Identify which cell holds the provided text, then report its (X, Y) central coordinate. 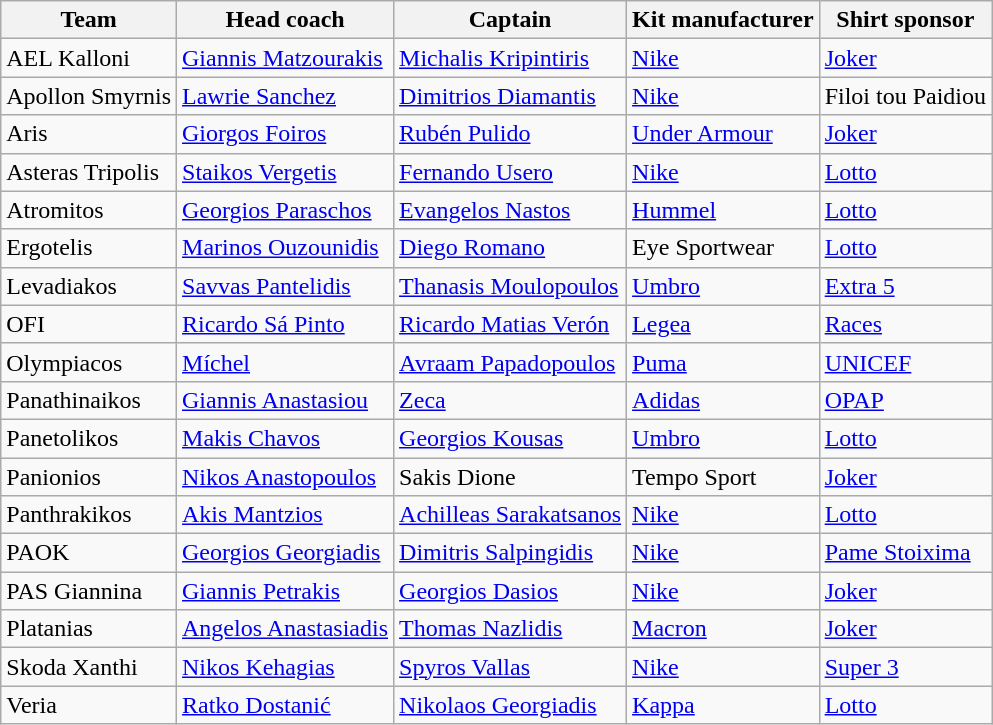
Angelos Anastasiadis (286, 629)
AEL Kalloni (89, 58)
Atromitos (89, 210)
Míchel (286, 362)
Apollon Smyrnis (89, 96)
Under Armour (724, 134)
Aris (89, 134)
Skoda Xanthi (89, 667)
Georgios Paraschos (286, 210)
Tempo Sport (724, 477)
Dimitrios Diamantis (510, 96)
Shirt sponsor (905, 20)
Ricardo Matias Verón (510, 324)
Races (905, 324)
PAS Giannina (89, 591)
Extra 5 (905, 286)
Panionios (89, 477)
Ergotelis (89, 248)
OFI (89, 324)
Michalis Kripintiris (510, 58)
Georgios Dasios (510, 591)
Nikolaos Georgiadis (510, 705)
Eye Sportwear (724, 248)
Olympiacos (89, 362)
Evangelos Nastos (510, 210)
Levadiakos (89, 286)
PAOK (89, 553)
Ratko Dostanić (286, 705)
Giorgos Foiros (286, 134)
Captain (510, 20)
Thomas Nazlidis (510, 629)
Panathinaikos (89, 400)
Georgios Kousas (510, 438)
Spyros Vallas (510, 667)
Macron (724, 629)
Platanias (89, 629)
Diego Romano (510, 248)
Sakis Dione (510, 477)
OPAP (905, 400)
Giannis Matzourakis (286, 58)
Hummel (724, 210)
Puma (724, 362)
Savvas Pantelidis (286, 286)
Thanasis Moulopoulos (510, 286)
Avraam Papadopoulos (510, 362)
Zeca (510, 400)
Asteras Tripolis (89, 172)
Filoi tou Paidiou (905, 96)
Adidas (724, 400)
Team (89, 20)
Pame Stoixima (905, 553)
Akis Mantzios (286, 515)
Veria (89, 705)
Legea (724, 324)
Nikos Anastopoulos (286, 477)
Staikos Vergetis (286, 172)
Lawrie Sanchez (286, 96)
Georgios Georgiadis (286, 553)
Giannis Petrakis (286, 591)
Marinos Ouzounidis (286, 248)
Panetolikos (89, 438)
Panthrakikos (89, 515)
Fernando Usero (510, 172)
Giannis Anastasiou (286, 400)
Nikos Kehagias (286, 667)
Kappa (724, 705)
Makis Chavos (286, 438)
Super 3 (905, 667)
Dimitris Salpingidis (510, 553)
Ricardo Sá Pinto (286, 324)
Kit manufacturer (724, 20)
Head coach (286, 20)
Achilleas Sarakatsanos (510, 515)
UNICEF (905, 362)
Rubén Pulido (510, 134)
